Search for the cell housing the specified text and yield its [X, Y] center coordinate. 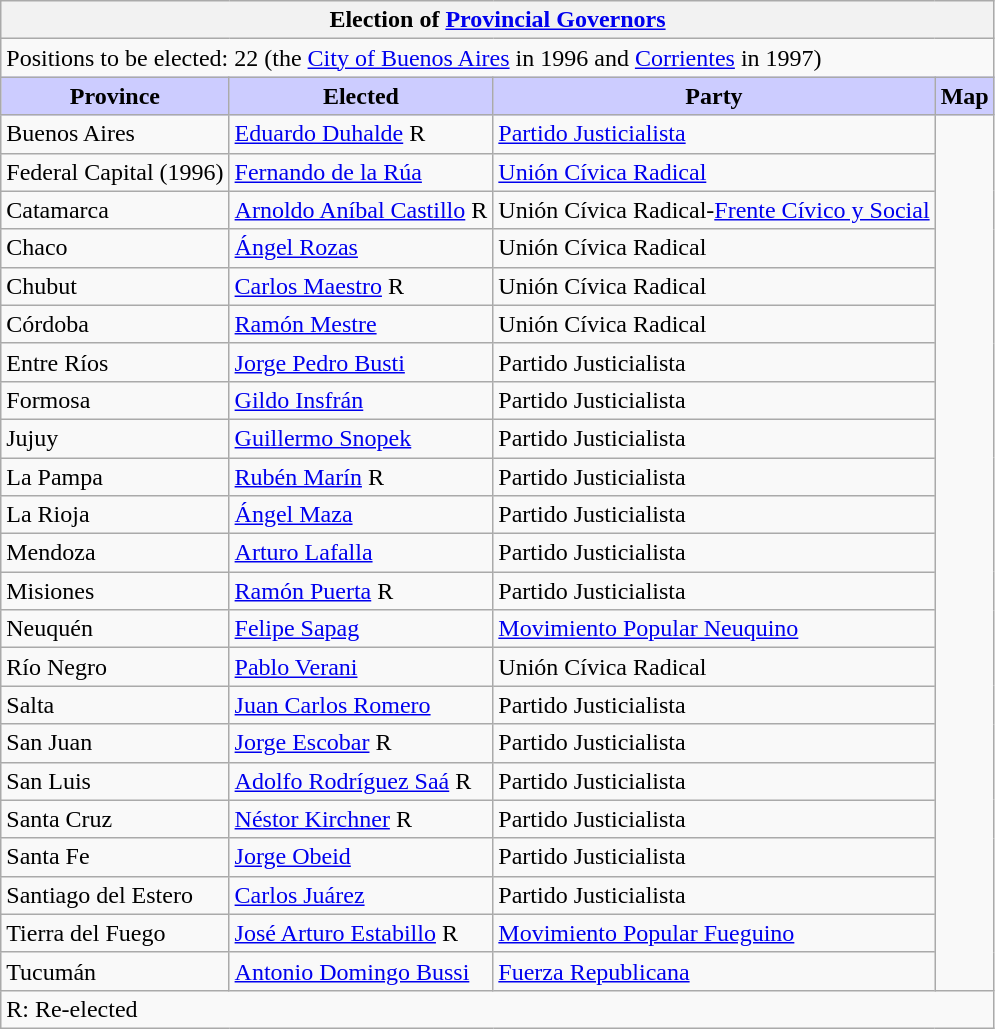
Positions to be elected: 22 (the City of Buenos Aires in 1996 and Corrientes in 1997) [498, 58]
Province [115, 96]
Arturo Lafalla [361, 553]
Santa Fe [115, 857]
Arnoldo Aníbal Castillo R [361, 210]
Río Negro [115, 667]
Salta [115, 705]
Santa Cruz [115, 819]
San Luis [115, 781]
Juan Carlos Romero [361, 705]
Adolfo Rodríguez Saá R [361, 781]
Ramón Puerta R [361, 591]
Ángel Rozas [361, 248]
Entre Ríos [115, 362]
Antonio Domingo Bussi [361, 971]
Pablo Verani [361, 667]
Carlos Juárez [361, 895]
Ángel Maza [361, 515]
Santiago del Estero [115, 895]
Eduardo Duhalde R [361, 134]
Tierra del Fuego [115, 933]
San Juan [115, 743]
Chaco [115, 248]
Chubut [115, 286]
Elected [361, 96]
Buenos Aires [115, 134]
Rubén Marín R [361, 477]
Mendoza [115, 553]
Neuquén [115, 629]
Guillermo Snopek [361, 438]
Jorge Escobar R [361, 743]
Movimiento Popular Fueguino [714, 933]
Election of Provincial Governors [498, 20]
Map [964, 96]
Fuerza Republicana [714, 971]
Fernando de la Rúa [361, 172]
R: Re-elected [498, 1009]
Tucumán [115, 971]
La Pampa [115, 477]
Córdoba [115, 324]
Ramón Mestre [361, 324]
Misiones [115, 591]
Carlos Maestro R [361, 286]
Gildo Insfrán [361, 400]
Formosa [115, 400]
Felipe Sapag [361, 629]
Néstor Kirchner R [361, 819]
Party [714, 96]
Catamarca [115, 210]
Federal Capital (1996) [115, 172]
Jujuy [115, 438]
La Rioja [115, 515]
Jorge Pedro Busti [361, 362]
Jorge Obeid [361, 857]
Unión Cívica Radical-Frente Cívico y Social [714, 210]
José Arturo Estabillo R [361, 933]
Movimiento Popular Neuquino [714, 629]
